From the cell containing the given text, extract its center point as (x, y) coordinate. 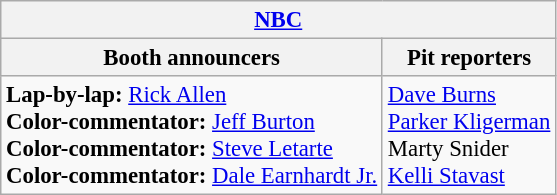
Lap-by-lap: Rick AllenColor-commentator: Jeff BurtonColor-commentator: Steve LetarteColor-commentator: Dale Earnhardt Jr. (192, 136)
Booth announcers (192, 58)
NBC (278, 20)
Dave BurnsParker KligermanMarty SniderKelli Stavast (468, 136)
Pit reporters (468, 58)
